Output the (X, Y) coordinate of the center of the cell containing the given text.  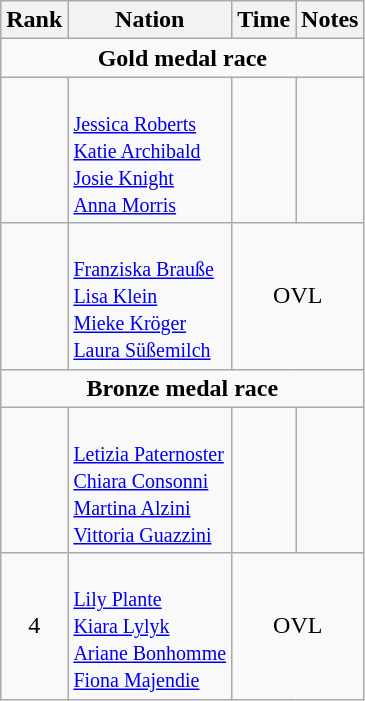
Lily PlanteKiara LylykAriane BonhommeFiona Majendie (150, 626)
Bronze medal race (182, 388)
Jessica RobertsKatie ArchibaldJosie KnightAnna Morris (150, 150)
Time (264, 20)
Notes (330, 20)
4 (34, 626)
Gold medal race (182, 58)
Rank (34, 20)
Franziska BraußeLisa KleinMieke KrögerLaura Süßemilch (150, 296)
Letizia PaternosterChiara ConsonniMartina AlziniVittoria Guazzini (150, 480)
Nation (150, 20)
